Scan for the cell matching the given text and deliver its [x, y] coordinate at center. 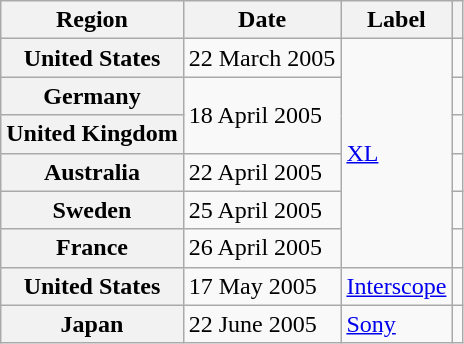
France [92, 248]
Sweden [92, 210]
Sony [396, 324]
Australia [92, 172]
XL [396, 153]
Date [262, 20]
Germany [92, 96]
22 April 2005 [262, 172]
Label [396, 20]
25 April 2005 [262, 210]
22 June 2005 [262, 324]
26 April 2005 [262, 248]
18 April 2005 [262, 115]
22 March 2005 [262, 58]
Interscope [396, 286]
17 May 2005 [262, 286]
Japan [92, 324]
United Kingdom [92, 134]
Region [92, 20]
